Return the (X, Y) coordinate for the center point of the cell that contains the specified text.  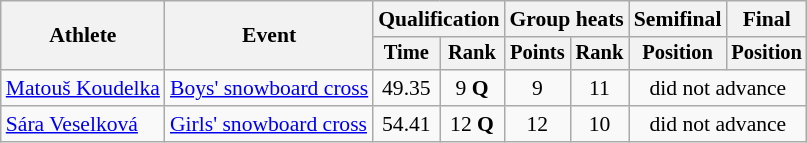
Qualification (438, 19)
12 Q (472, 124)
Time (406, 54)
Girls' snowboard cross (269, 124)
Sára Veselková (83, 124)
49.35 (406, 88)
9 Q (472, 88)
Matouš Koudelka (83, 88)
Athlete (83, 36)
Semifinal (678, 19)
Boys' snowboard cross (269, 88)
54.41 (406, 124)
Final (766, 19)
11 (600, 88)
9 (538, 88)
Event (269, 36)
Points (538, 54)
12 (538, 124)
10 (600, 124)
Group heats (567, 19)
